Extract the (X, Y) coordinate from the center of the cell holding the provided text.  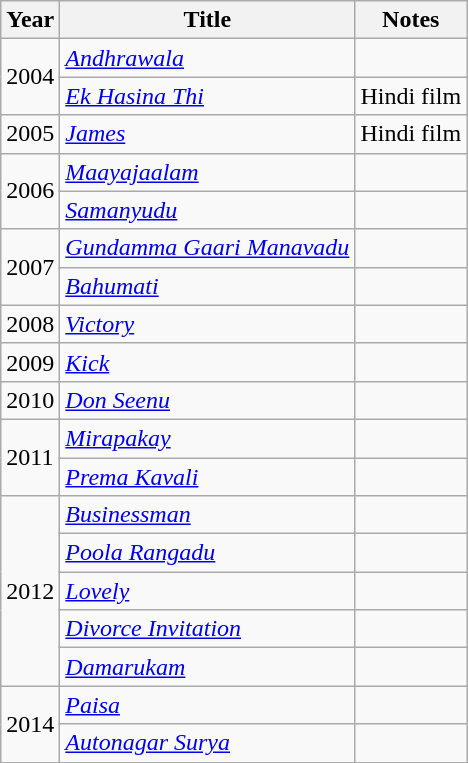
Victory (208, 324)
Ek Hasina Thi (208, 96)
Maayajaalam (208, 172)
2010 (30, 400)
2009 (30, 362)
2011 (30, 457)
Title (208, 20)
2007 (30, 267)
2005 (30, 134)
Divorce Invitation (208, 629)
James (208, 134)
Poola Rangadu (208, 553)
2008 (30, 324)
Lovely (208, 591)
Gundamma Gaari Manavadu (208, 248)
2014 (30, 724)
Notes (411, 20)
2006 (30, 191)
Andhrawala (208, 58)
Prema Kavali (208, 477)
Autonagar Surya (208, 743)
Bahumati (208, 286)
2004 (30, 77)
Year (30, 20)
2012 (30, 591)
Paisa (208, 705)
Samanyudu (208, 210)
Businessman (208, 515)
Damarukam (208, 667)
Kick (208, 362)
Don Seenu (208, 400)
Mirapakay (208, 438)
